Find where the given text appears and provide that cell's center as (X, Y) coordinate. 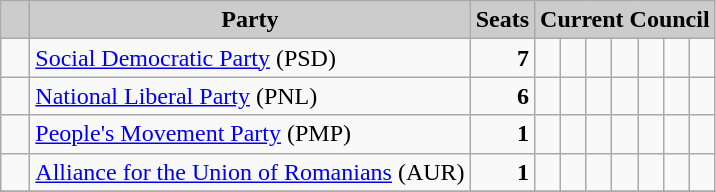
People's Movement Party (PMP) (250, 134)
National Liberal Party (PNL) (250, 96)
7 (502, 58)
Party (250, 20)
Social Democratic Party (PSD) (250, 58)
Current Council (626, 20)
Seats (502, 20)
Alliance for the Union of Romanians (AUR) (250, 172)
6 (502, 96)
